Return (X, Y) of the center of cell containing provided text 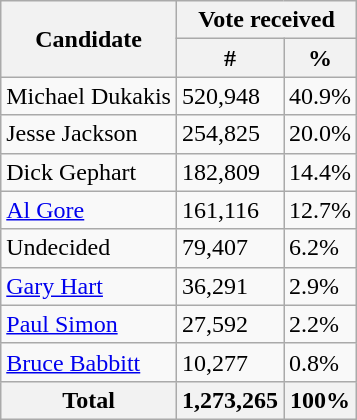
161,116 (230, 210)
12.7% (320, 210)
100% (320, 400)
36,291 (230, 286)
182,809 (230, 172)
Undecided (89, 248)
Paul Simon (89, 324)
Michael Dukakis (89, 96)
Vote received (266, 20)
40.9% (320, 96)
Total (89, 400)
1,273,265 (230, 400)
Candidate (89, 39)
2.2% (320, 324)
10,277 (230, 362)
# (230, 58)
Gary Hart (89, 286)
Jesse Jackson (89, 134)
520,948 (230, 96)
% (320, 58)
20.0% (320, 134)
27,592 (230, 324)
254,825 (230, 134)
0.8% (320, 362)
14.4% (320, 172)
6.2% (320, 248)
79,407 (230, 248)
Bruce Babbitt (89, 362)
2.9% (320, 286)
Al Gore (89, 210)
Dick Gephart (89, 172)
